Return the (x, y) coordinate for the center point of the cell that contains the specified text.  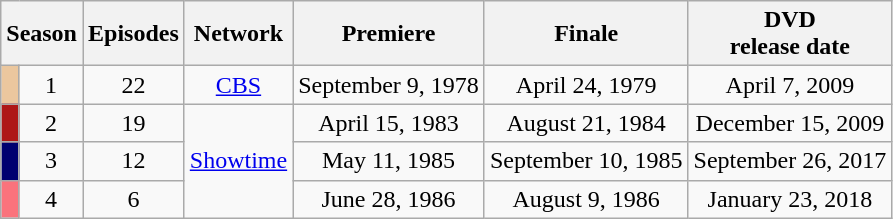
September 26, 2017 (790, 161)
22 (133, 85)
1 (50, 85)
May 11, 1985 (389, 161)
January 23, 2018 (790, 199)
June 28, 1986 (389, 199)
Showtime (238, 161)
DVD release date (790, 34)
6 (133, 199)
3 (50, 161)
December 15, 2009 (790, 123)
2 (50, 123)
Premiere (389, 34)
Season (42, 34)
Finale (586, 34)
CBS (238, 85)
Network (238, 34)
September 9, 1978 (389, 85)
19 (133, 123)
4 (50, 199)
April 15, 1983 (389, 123)
Episodes (133, 34)
August 9, 1986 (586, 199)
April 7, 2009 (790, 85)
April 24, 1979 (586, 85)
12 (133, 161)
August 21, 1984 (586, 123)
September 10, 1985 (586, 161)
